Search for the cell housing the specified text and yield its [X, Y] center coordinate. 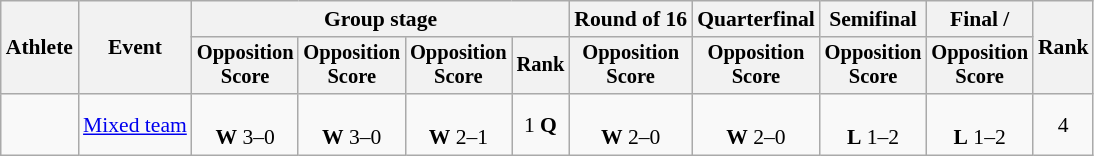
Event [135, 48]
Mixed team [135, 124]
4 [1064, 124]
Final / [980, 19]
Group stage [380, 19]
1 Q [541, 124]
Athlete [40, 48]
Semifinal [874, 19]
Quarterfinal [756, 19]
W 2–1 [458, 124]
Round of 16 [630, 19]
